Pinpoint the cell where the given text exists, returning its (X, Y) midpoint coordinate. 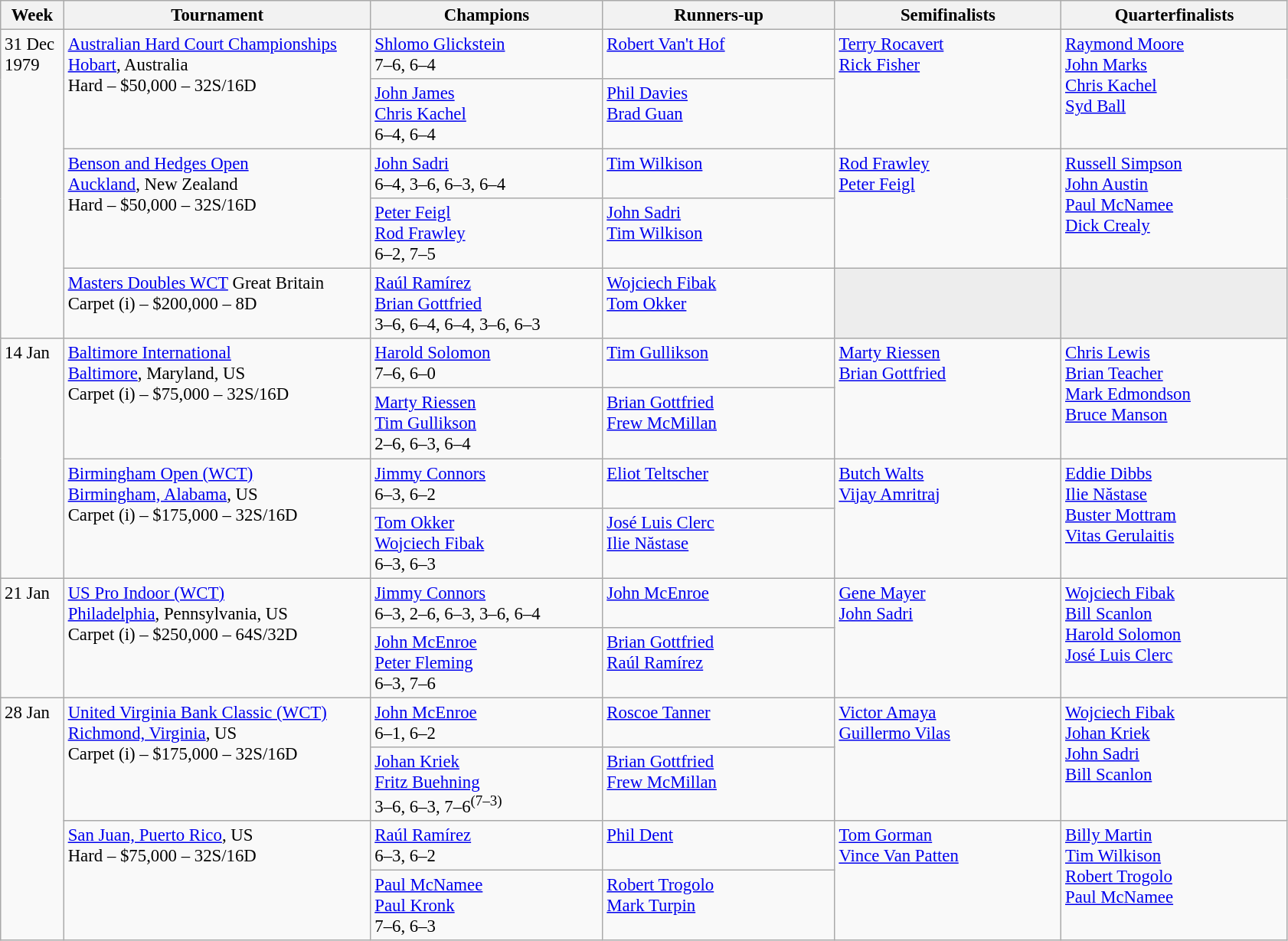
John McEnroe (718, 603)
Tim Wilkison (718, 175)
Eddie Dibbs Ilie Năstase Buster Mottram Vitas Gerulaitis (1175, 518)
Brian Gottfried Raúl Ramírez (718, 662)
Marty Riessen Brian Gottfried (948, 398)
Wojciech Fibak Tom Okker (718, 304)
Robert Trogolo Mark Turpin (718, 905)
Jimmy Connors 6–3, 6–2 (487, 484)
Phil Davies Brad Guan (718, 114)
Wojciech Fibak Bill Scanlon Harold Solomon José Luis Clerc (1175, 638)
Tom Gorman Vince Van Patten (948, 881)
John McEnroe Peter Fleming 6–3, 7–6 (487, 662)
Victor Amaya Guillermo Vilas (948, 760)
Quarterfinalists (1175, 15)
José Luis Clerc Ilie Năstase (718, 543)
21 Jan (32, 638)
San Juan, Puerto Rico, US Hard – $75,000 – 32S/16D (217, 881)
Raúl Ramírez Brian Gottfried 3–6, 6–4, 6–4, 3–6, 6–3 (487, 304)
Butch Walts Vijay Amritraj (948, 518)
Raymond Moore John Marks Chris Kachel Syd Ball (1175, 90)
John Sadri Tim Wilkison (718, 234)
Phil Dent (718, 845)
US Pro Indoor (WCT) Philadelphia, Pennsylvania, US Carpet (i) – $250,000 – 64S/32D (217, 638)
31 Dec 1979 (32, 185)
Gene Mayer John Sadri (948, 638)
14 Jan (32, 458)
Chris Lewis Brian Teacher Mark Edmondson Bruce Manson (1175, 398)
Johan Kriek Fritz Buehning 3–6, 6–3, 7–6(7–3) (487, 784)
Masters Doubles WCT Great Britain Carpet (i) – $200,000 – 8D (217, 304)
Shlomo Glickstein 7–6, 6–4 (487, 55)
Paul McNamee Paul Kronk 7–6, 6–3 (487, 905)
John McEnroe 6–1, 6–2 (487, 723)
Billy Martin Tim Wilkison Robert Trogolo Paul McNamee (1175, 881)
Benson and Hedges Open Auckland, New Zealand Hard – $50,000 – 32S/16D (217, 209)
John Sadri 6–4, 3–6, 6–3, 6–4 (487, 175)
Peter Feigl Rod Frawley 6–2, 7–5 (487, 234)
Harold Solomon 7–6, 6–0 (487, 363)
Semifinalists (948, 15)
28 Jan (32, 819)
Eliot Teltscher (718, 484)
Robert Van't Hof (718, 55)
Tim Gullikson (718, 363)
Baltimore International Baltimore, Maryland, US Carpet (i) – $75,000 – 32S/16D (217, 398)
Rod Frawley Peter Feigl (948, 209)
Champions (487, 15)
Australian Hard Court Championships Hobart, Australia Hard – $50,000 – 32S/16D (217, 90)
Runners-up (718, 15)
Tournament (217, 15)
Marty Riessen Tim Gullikson 2–6, 6–3, 6–4 (487, 423)
John James Chris Kachel 6–4, 6–4 (487, 114)
Week (32, 15)
Birmingham Open (WCT) Birmingham, Alabama, US Carpet (i) – $175,000 – 32S/16D (217, 518)
Terry Rocavert Rick Fisher (948, 90)
United Virginia Bank Classic (WCT) Richmond, Virginia, US Carpet (i) – $175,000 – 32S/16D (217, 760)
Russell Simpson John Austin Paul McNamee Dick Crealy (1175, 209)
Raúl Ramírez 6–3, 6–2 (487, 845)
Wojciech Fibak Johan Kriek John Sadri Bill Scanlon (1175, 760)
Roscoe Tanner (718, 723)
Tom Okker Wojciech Fibak 6–3, 6–3 (487, 543)
Jimmy Connors 6–3, 2–6, 6–3, 3–6, 6–4 (487, 603)
